Determine the [X, Y] coordinate at the center of the cell enclosing the given text.  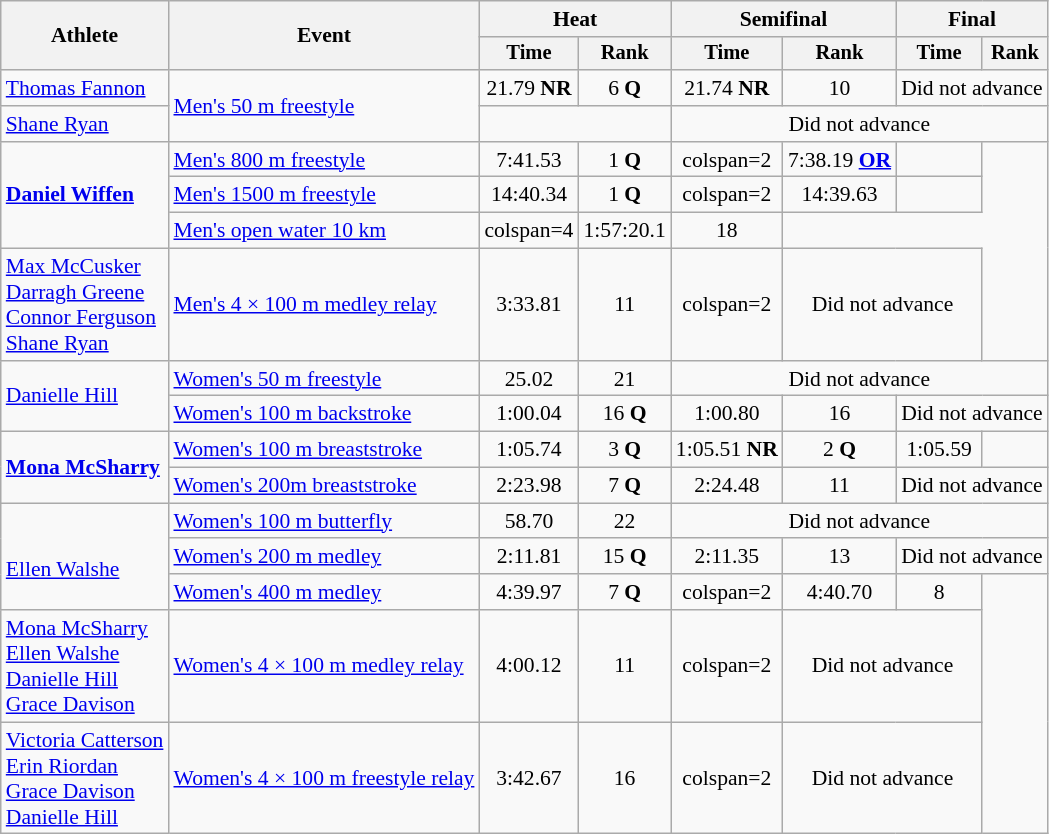
Women's 50 m freestyle [324, 379]
Daniel Wiffen [85, 196]
21.74 NR [727, 88]
Men's 800 m freestyle [324, 160]
Ellen Walshe [85, 556]
1:00.80 [727, 414]
13 [840, 557]
10 [840, 88]
Women's 200 m medley [324, 557]
Men's 50 m freestyle [324, 106]
Women's 4 × 100 m freestyle relay [324, 778]
21.79 NR [528, 88]
1:05.51 NR [727, 450]
Women's 400 m medley [324, 592]
18 [727, 231]
8 [939, 592]
Thomas Fannon [85, 88]
Semifinal [784, 19]
7:41.53 [528, 160]
Final [972, 19]
14:40.34 [528, 195]
14:39.63 [840, 195]
22 [624, 521]
Mona McSharry [85, 468]
Women's 100 m backstroke [324, 414]
4:39.97 [528, 592]
Women's 100 m breaststroke [324, 450]
21 [624, 379]
16 Q [624, 414]
15 Q [624, 557]
1:57:20.1 [624, 231]
2:23.98 [528, 486]
3 Q [624, 450]
colspan=4 [528, 231]
Heat [574, 19]
Athlete [85, 36]
4:40.70 [840, 592]
Danielle Hill [85, 396]
2:11.81 [528, 557]
1:05.59 [939, 450]
Men's open water 10 km [324, 231]
Men's 1500 m freestyle [324, 195]
1:05.74 [528, 450]
58.70 [528, 521]
4:00.12 [528, 666]
Men's 4 × 100 m medley relay [324, 305]
25.02 [528, 379]
1:00.04 [528, 414]
7:38.19 OR [840, 160]
Max McCuskerDarragh Greene Connor FergusonShane Ryan [85, 305]
Women's 4 × 100 m medley relay [324, 666]
Mona McSharryEllen WalsheDanielle HillGrace Davison [85, 666]
3:42.67 [528, 778]
Event [324, 36]
Women's 100 m butterfly [324, 521]
3:33.81 [528, 305]
Shane Ryan [85, 124]
2 Q [840, 450]
Victoria CattersonErin RiordanGrace DavisonDanielle Hill [85, 778]
2:11.35 [727, 557]
6 Q [624, 88]
Women's 200m breaststroke [324, 486]
2:24.48 [727, 486]
